Return the [x, y] coordinate for the center point of the cell that contains the specified text.  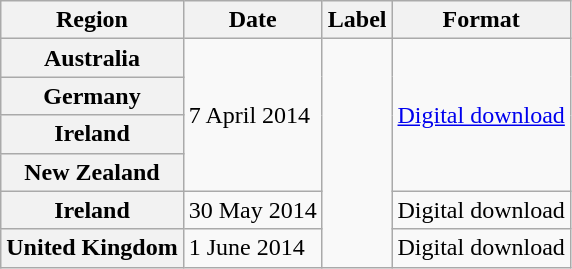
Format [481, 20]
Region [92, 20]
New Zealand [92, 172]
Australia [92, 58]
Germany [92, 96]
7 April 2014 [252, 115]
United Kingdom [92, 248]
30 May 2014 [252, 210]
Label [357, 20]
Date [252, 20]
1 June 2014 [252, 248]
